Return [X, Y] of the center of cell containing provided text 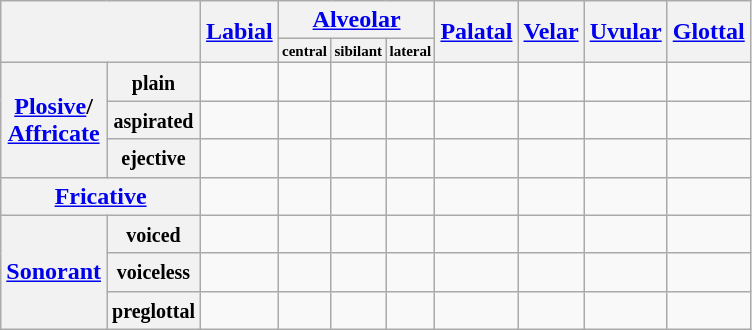
central [304, 51]
preglottal [153, 310]
Uvular [626, 32]
aspirated [153, 120]
voiced [153, 234]
sibilant [358, 51]
Sonorant [54, 272]
Palatal [476, 32]
plain [153, 82]
Alveolar [356, 20]
Velar [551, 32]
Labial [239, 32]
lateral [410, 51]
voiceless [153, 272]
Fricative [101, 196]
Plosive/Affricate [54, 120]
Glottal [708, 32]
ejective [153, 158]
